Search for the cell housing the specified text and yield its (x, y) center coordinate. 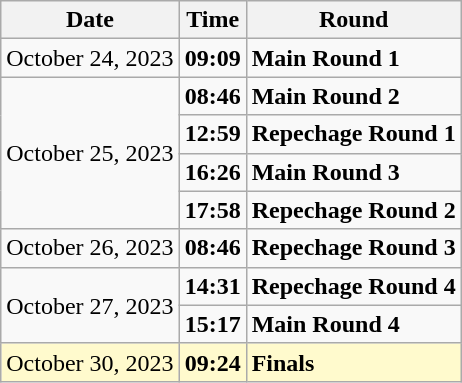
15:17 (212, 324)
Main Round 3 (354, 172)
October 24, 2023 (90, 58)
14:31 (212, 286)
October 26, 2023 (90, 248)
Repechage Round 1 (354, 134)
Repechage Round 3 (354, 248)
Round (354, 20)
17:58 (212, 210)
Finals (354, 362)
October 27, 2023 (90, 305)
Main Round 1 (354, 58)
09:09 (212, 58)
Main Round 4 (354, 324)
October 25, 2023 (90, 153)
12:59 (212, 134)
09:24 (212, 362)
16:26 (212, 172)
Main Round 2 (354, 96)
Date (90, 20)
October 30, 2023 (90, 362)
Time (212, 20)
Repechage Round 2 (354, 210)
Repechage Round 4 (354, 286)
